From the cell containing the given text, extract its center point as [x, y] coordinate. 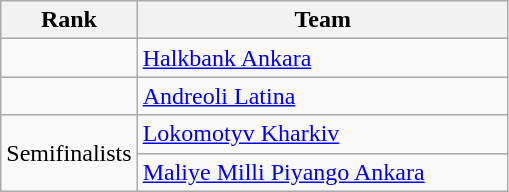
Andreoli Latina [322, 96]
Maliye Milli Piyango Ankara [322, 172]
Lokomotyv Kharkiv [322, 134]
Rank [69, 20]
Halkbank Ankara [322, 58]
Semifinalists [69, 153]
Team [322, 20]
